Return the [X, Y] coordinate for the center point of the cell that contains the specified text.  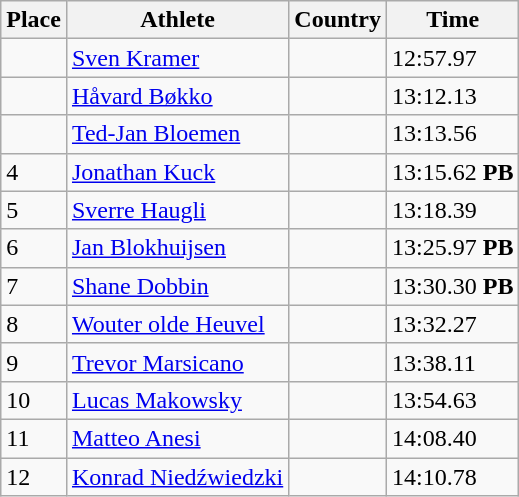
13:13.56 [453, 134]
7 [34, 286]
Shane Dobbin [177, 286]
Time [453, 20]
6 [34, 248]
Ted-Jan Bloemen [177, 134]
13:25.97 PB [453, 248]
Sven Kramer [177, 58]
Sverre Haugli [177, 210]
14:08.40 [453, 438]
Wouter olde Heuvel [177, 324]
Konrad Niedźwiedzki [177, 477]
Håvard Bøkko [177, 96]
13:15.62 PB [453, 172]
Athlete [177, 20]
13:18.39 [453, 210]
12:57.97 [453, 58]
14:10.78 [453, 477]
13:54.63 [453, 400]
9 [34, 362]
13:32.27 [453, 324]
13:30.30 PB [453, 286]
13:38.11 [453, 362]
13:12.13 [453, 96]
11 [34, 438]
8 [34, 324]
Jan Blokhuijsen [177, 248]
Matteo Anesi [177, 438]
5 [34, 210]
12 [34, 477]
Trevor Marsicano [177, 362]
Place [34, 20]
Lucas Makowsky [177, 400]
Country [338, 20]
10 [34, 400]
4 [34, 172]
Jonathan Kuck [177, 172]
